Return the (X, Y) coordinate for the center point of the cell that contains the specified text.  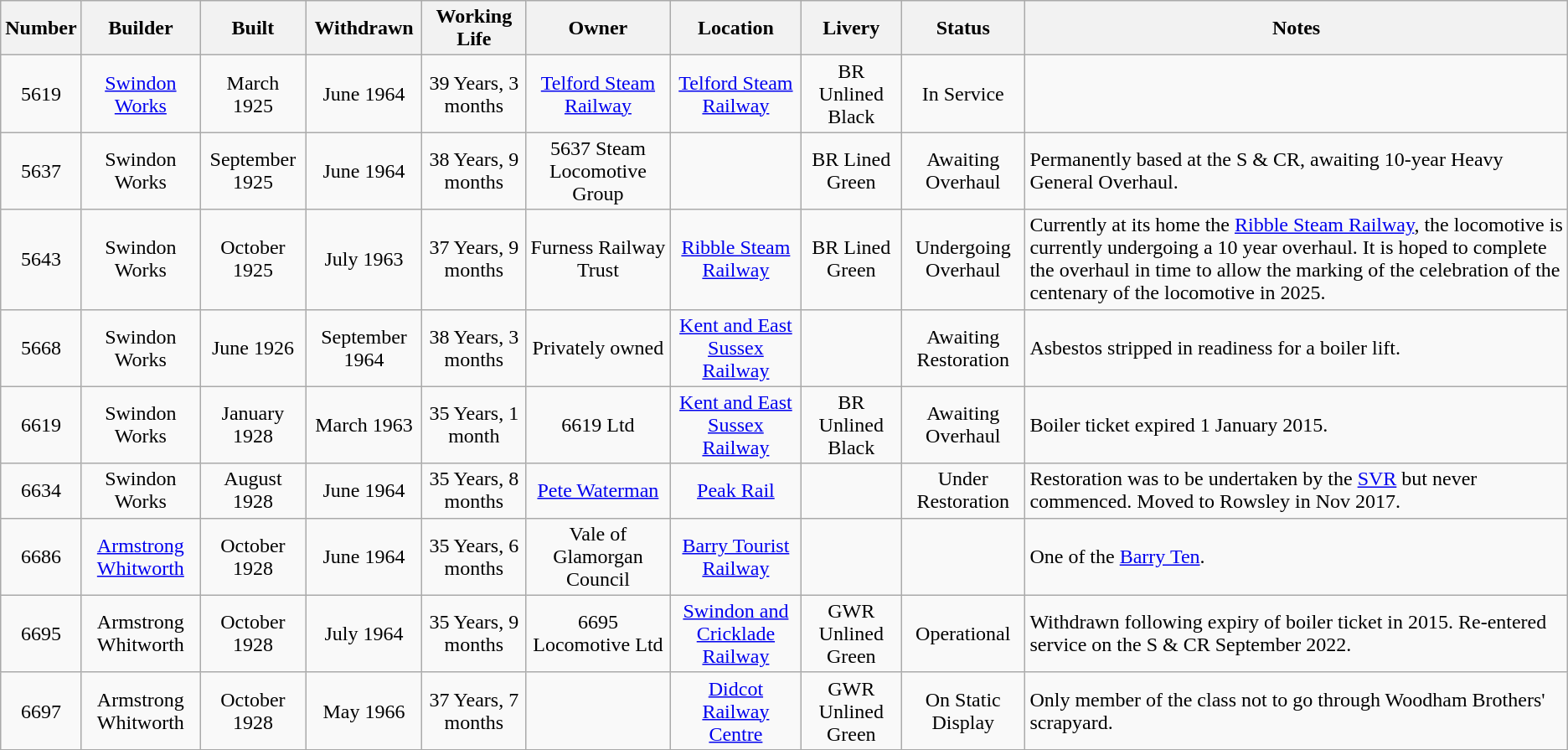
Notes (1297, 28)
September 1964 (364, 348)
6686 (41, 556)
5637 (41, 171)
37 Years, 7 months (474, 711)
Location (735, 28)
October 1925 (253, 260)
Operational (963, 634)
Permanently based at the S & CR, awaiting 10-year Heavy General Overhaul. (1297, 171)
Ribble Steam Railway (735, 260)
38 Years, 3 months (474, 348)
On Static Display (963, 711)
Working Life (474, 28)
35 Years, 8 months (474, 491)
In Service (963, 94)
35 Years, 6 months (474, 556)
6695 Locomotive Ltd (598, 634)
March 1963 (364, 425)
35 Years, 9 months (474, 634)
August 1928 (253, 491)
Pete Waterman (598, 491)
Barry Tourist Railway (735, 556)
One of the Barry Ten. (1297, 556)
6634 (41, 491)
Built (253, 28)
Owner (598, 28)
6695 (41, 634)
6619 Ltd (598, 425)
Privately owned (598, 348)
5637 Steam Locomotive Group (598, 171)
6697 (41, 711)
Vale of Glamorgan Council (598, 556)
6619 (41, 425)
Didcot Railway Centre (735, 711)
38 Years, 9 months (474, 171)
Restoration was to be undertaken by the SVR but never commenced. Moved to Rowsley in Nov 2017. (1297, 491)
5668 (41, 348)
Withdrawn following expiry of boiler ticket in 2015. Re-entered service on the S & CR September 2022. (1297, 634)
39 Years, 3 months (474, 94)
Builder (141, 28)
Only member of the class not to go through Woodham Brothers' scrapyard. (1297, 711)
Peak Rail (735, 491)
Furness Railway Trust (598, 260)
September 1925 (253, 171)
July 1964 (364, 634)
Swindon and Cricklade Railway (735, 634)
March 1925 (253, 94)
Awaiting Restoration (963, 348)
Boiler ticket expired 1 January 2015. (1297, 425)
5619 (41, 94)
Status (963, 28)
Number (41, 28)
Under Restoration (963, 491)
37 Years, 9 months (474, 260)
May 1966 (364, 711)
Undergoing Overhaul (963, 260)
January 1928 (253, 425)
July 1963 (364, 260)
Asbestos stripped in readiness for a boiler lift. (1297, 348)
Livery (851, 28)
5643 (41, 260)
35 Years, 1 month (474, 425)
Withdrawn (364, 28)
June 1926 (253, 348)
